Return [X, Y] of the center of cell containing provided text 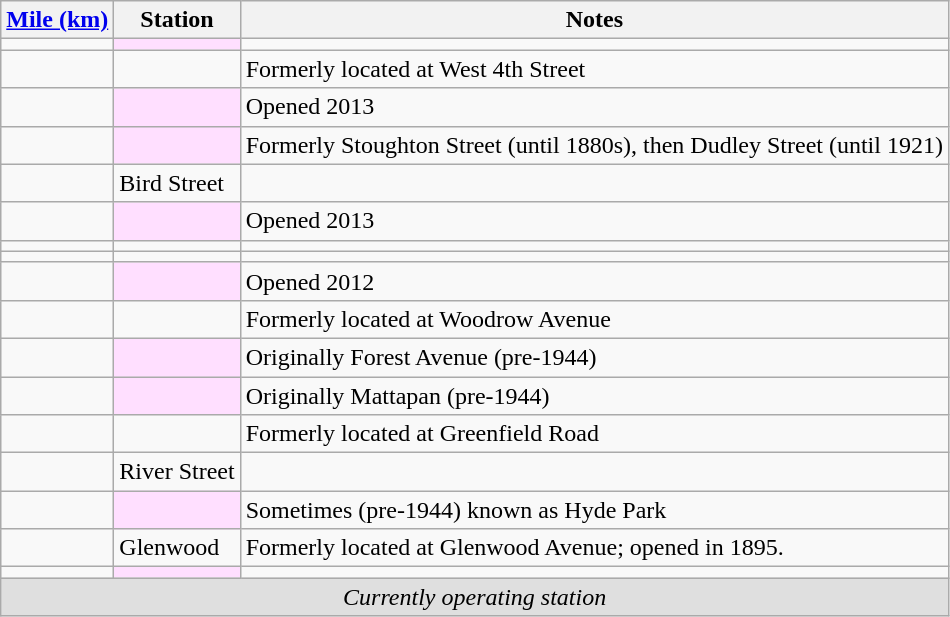
Formerly located at Woodrow Avenue [594, 319]
Notes [594, 20]
Formerly located at Greenfield Road [594, 434]
Originally Mattapan (pre-1944) [594, 395]
River Street [177, 472]
Bird Street [177, 183]
Formerly Stoughton Street (until 1880s), then Dudley Street (until 1921) [594, 145]
Currently operating station [475, 597]
Formerly located at Glenwood Avenue; opened in 1895. [594, 548]
Mile (km) [58, 20]
Sometimes (pre-1944) known as Hyde Park [594, 510]
Opened 2012 [594, 281]
Glenwood [177, 548]
Originally Forest Avenue (pre-1944) [594, 357]
Station [177, 20]
Formerly located at West 4th Street [594, 69]
